Provide the [X, Y] coordinate of the cell's center where the given text is located.  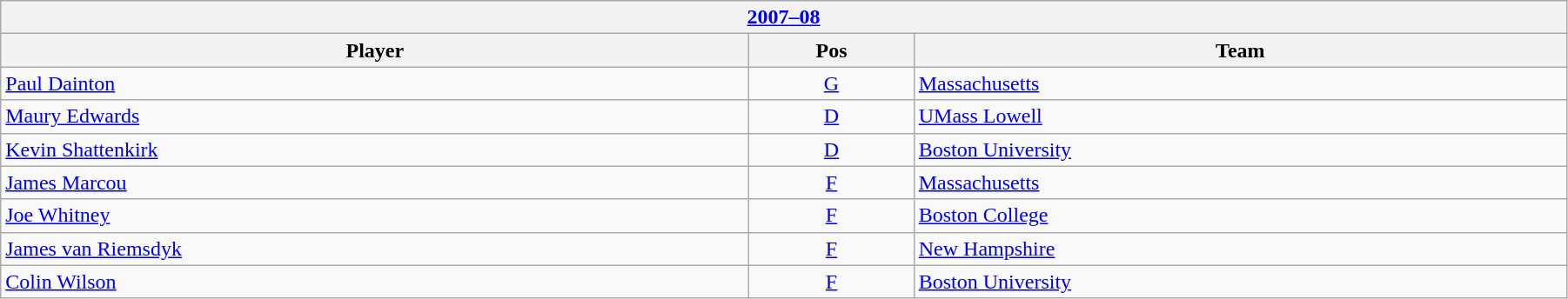
UMass Lowell [1240, 116]
Colin Wilson [375, 282]
New Hampshire [1240, 249]
Boston College [1240, 216]
Player [375, 50]
Pos [832, 50]
Team [1240, 50]
G [832, 83]
2007–08 [784, 17]
James van Riemsdyk [375, 249]
Paul Dainton [375, 83]
Kevin Shattenkirk [375, 149]
Maury Edwards [375, 116]
James Marcou [375, 183]
Joe Whitney [375, 216]
